Search for the cell housing the specified text and yield its [X, Y] center coordinate. 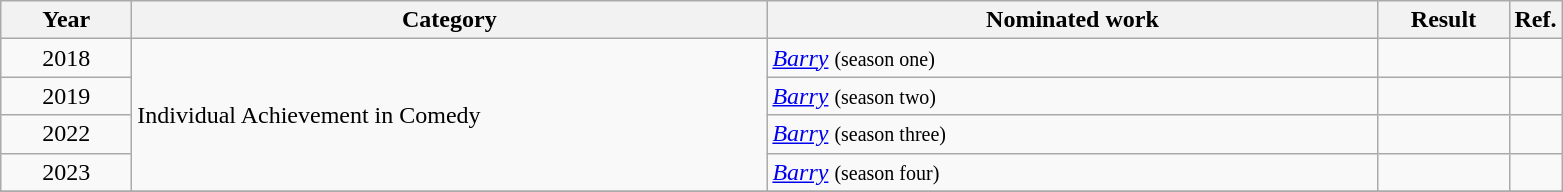
Ref. [1536, 20]
Individual Achievement in Comedy [450, 115]
Result [1444, 20]
2019 [66, 96]
Barry (season three) [1072, 134]
2018 [66, 58]
2023 [66, 172]
2022 [66, 134]
Category [450, 20]
Year [66, 20]
Nominated work [1072, 20]
Barry (season one) [1072, 58]
Barry (season two) [1072, 96]
Barry (season four) [1072, 172]
